Locate the cell with the specified text and output its (x, y) center coordinate. 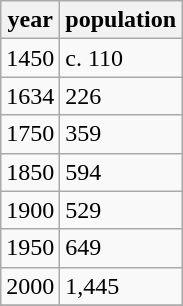
1950 (30, 248)
594 (121, 172)
1634 (30, 96)
529 (121, 210)
1450 (30, 58)
population (121, 20)
1750 (30, 134)
c. 110 (121, 58)
1900 (30, 210)
649 (121, 248)
1850 (30, 172)
359 (121, 134)
1,445 (121, 286)
year (30, 20)
2000 (30, 286)
226 (121, 96)
